Scan for the cell matching the given text and deliver its [X, Y] coordinate at center. 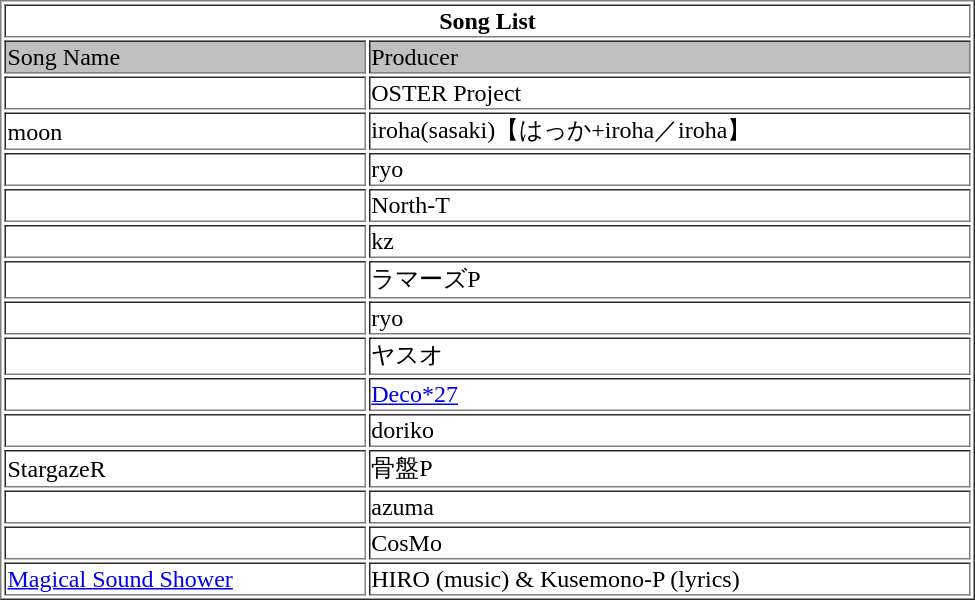
Song Name [184, 56]
iroha(sasaki)【はっか+iroha／iroha】 [669, 131]
骨盤P [669, 469]
Deco*27 [669, 394]
HIRO (music) & Kusemono-P (lyrics) [669, 578]
Song List [487, 20]
doriko [669, 430]
StargazeR [184, 469]
North-T [669, 206]
Producer [669, 56]
ラマーズP [669, 280]
azuma [669, 506]
Magical Sound Shower [184, 578]
CosMo [669, 542]
ヤスオ [669, 357]
kz [669, 242]
moon [184, 131]
OSTER Project [669, 92]
